Locate the cell with the specified text and output its (x, y) center coordinate. 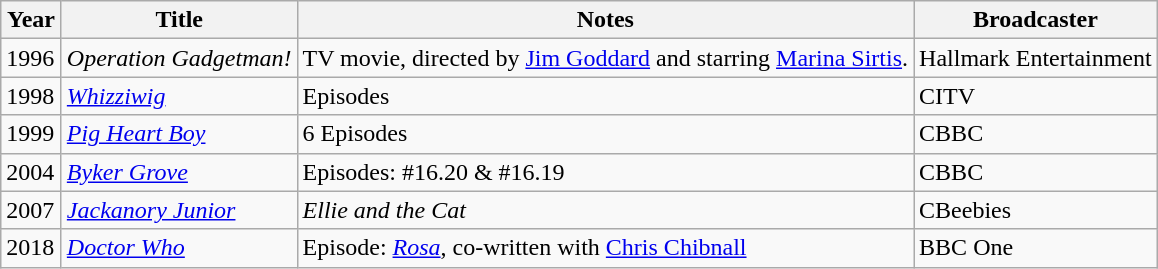
1998 (32, 96)
CITV (1036, 96)
2004 (32, 172)
Jackanory Junior (179, 210)
Whizziwig (179, 96)
Notes (606, 20)
Pig Heart Boy (179, 134)
Hallmark Entertainment (1036, 58)
Ellie and the Cat (606, 210)
1999 (32, 134)
BBC One (1036, 248)
2007 (32, 210)
Operation Gadgetman! (179, 58)
6 Episodes (606, 134)
Byker Grove (179, 172)
Title (179, 20)
Year (32, 20)
Broadcaster (1036, 20)
1996 (32, 58)
CBeebies (1036, 210)
Doctor Who (179, 248)
Episode: Rosa, co-written with Chris Chibnall (606, 248)
TV movie, directed by Jim Goddard and starring Marina Sirtis. (606, 58)
Episodes (606, 96)
2018 (32, 248)
Episodes: #16.20 & #16.19 (606, 172)
